From the cell containing the given text, extract its center point as (x, y) coordinate. 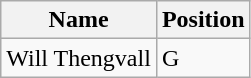
Position (203, 20)
G (203, 58)
Name (79, 20)
Will Thengvall (79, 58)
